For the text-containing cell, return its midpoint in [x, y] coordinate format. 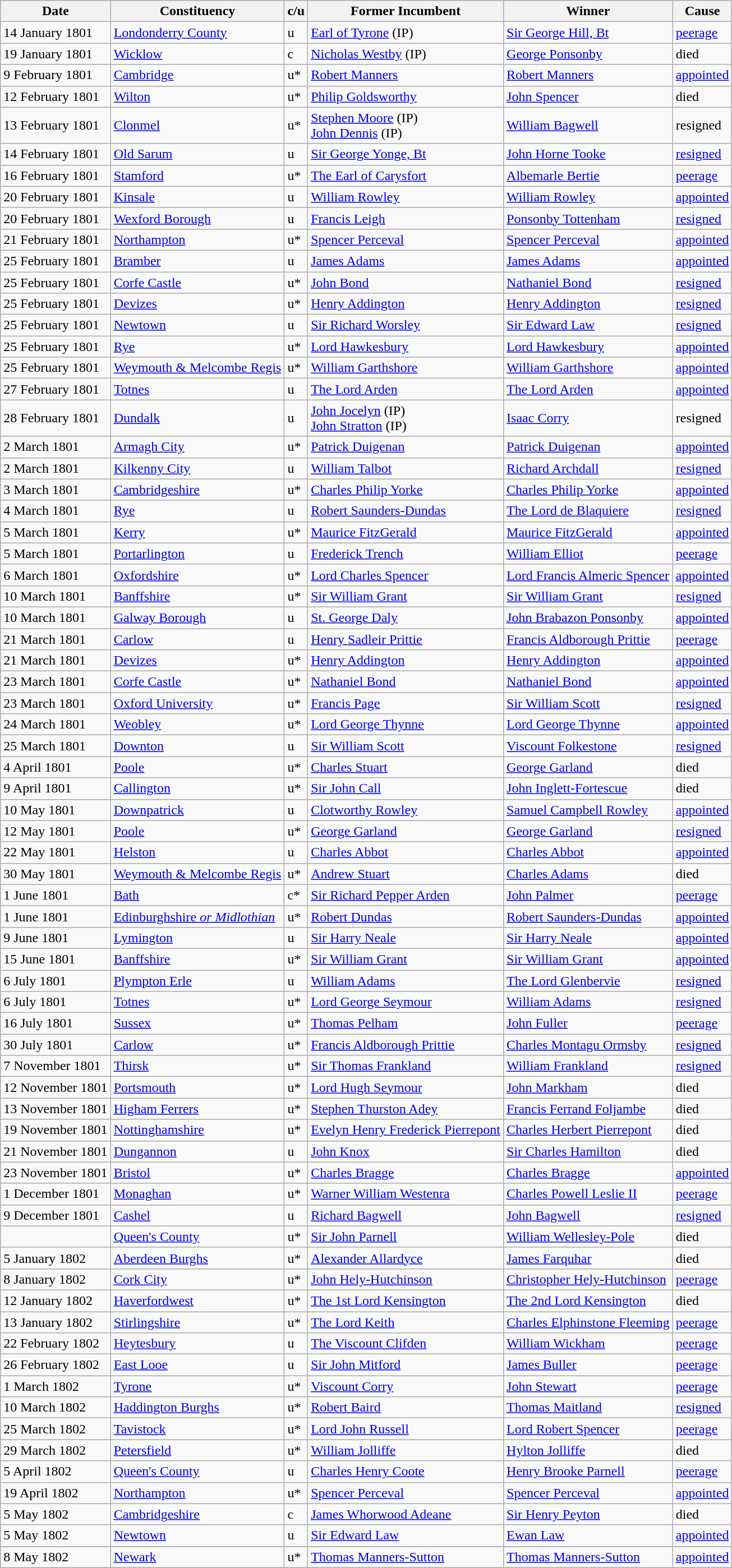
Lord George Seymour [406, 1002]
Helston [197, 852]
9 December 1801 [56, 1215]
Kerry [197, 532]
27 February 1801 [56, 389]
12 January 1802 [56, 1300]
Downpatrick [197, 810]
Portsmouth [197, 1087]
Wilton [197, 96]
Lord Robert Spencer [588, 1429]
Oxfordshire [197, 575]
Monaghan [197, 1194]
Francis Page [406, 703]
Cork City [197, 1279]
Portarlington [197, 554]
3 March 1801 [56, 490]
8 January 1802 [56, 1279]
Albemarle Bertie [588, 176]
8 May 1802 [56, 1557]
4 April 1801 [56, 767]
Richard Archdall [588, 468]
Kilkenny City [197, 468]
Lord Francis Almeric Spencer [588, 575]
Francis Leigh [406, 218]
Clotworthy Rowley [406, 810]
Nicholas Westby (IP) [406, 54]
19 January 1801 [56, 54]
9 February 1801 [56, 75]
16 July 1801 [56, 1023]
14 January 1801 [56, 33]
Plympton Erle [197, 981]
9 June 1801 [56, 938]
c/u [296, 11]
Dundalk [197, 418]
Armagh City [197, 447]
William Jolliffe [406, 1450]
21 February 1801 [56, 239]
Stephen Thurston Adey [406, 1109]
John Knox [406, 1151]
Thirsk [197, 1066]
5 April 1802 [56, 1472]
Samuel Campbell Rowley [588, 810]
Robert Dundas [406, 916]
John Spencer [588, 96]
Sir John Call [406, 788]
26 February 1802 [56, 1365]
4 March 1801 [56, 511]
29 March 1802 [56, 1450]
24 March 1801 [56, 725]
Lymington [197, 938]
Heytesbury [197, 1344]
Edinburghshire or Midlothian [197, 916]
The Earl of Carysfort [406, 176]
Richard Bagwell [406, 1215]
Francis Ferrand Foljambe [588, 1109]
Former Incumbent [406, 11]
Charles Stuart [406, 767]
Sir Richard Worsley [406, 325]
22 February 1802 [56, 1344]
Ewan Law [588, 1535]
Stirlingshire [197, 1322]
Evelyn Henry Frederick Pierrepont [406, 1130]
Nottinghamshire [197, 1130]
James Farquhar [588, 1258]
22 May 1801 [56, 852]
Haddington Burghs [197, 1408]
25 March 1802 [56, 1429]
Higham Ferrers [197, 1109]
Tavistock [197, 1429]
16 February 1801 [56, 176]
William Elliot [588, 554]
Andrew Stuart [406, 874]
John Brabazon Ponsonby [588, 617]
James Buller [588, 1365]
Viscount Corry [406, 1386]
19 November 1801 [56, 1130]
Aberdeen Burghs [197, 1258]
Sir Richard Pepper Arden [406, 895]
7 November 1801 [56, 1066]
Hylton Jolliffe [588, 1450]
25 March 1801 [56, 746]
Oxford University [197, 703]
Haverfordwest [197, 1300]
Downton [197, 746]
12 November 1801 [56, 1087]
10 March 1802 [56, 1408]
Sir George Yonge, Bt [406, 154]
George Ponsonby [588, 54]
Lord John Russell [406, 1429]
Bristol [197, 1173]
13 January 1802 [56, 1322]
Petersfield [197, 1450]
Charles Henry Coote [406, 1472]
23 November 1801 [56, 1173]
The 2nd Lord Kensington [588, 1300]
5 January 1802 [56, 1258]
William Talbot [406, 468]
John Fuller [588, 1023]
Newark [197, 1557]
John Bond [406, 282]
1 March 1802 [56, 1386]
Stamford [197, 176]
Charles Powell Leslie II [588, 1194]
Charles Herbert Pierrepont [588, 1130]
John Bagwell [588, 1215]
Stephen Moore (IP)John Dennis (IP) [406, 126]
Henry Sadleir Prittie [406, 639]
Thomas Maitland [588, 1408]
Tyrone [197, 1386]
Christopher Hely-Hutchinson [588, 1279]
13 November 1801 [56, 1109]
Bath [197, 895]
Winner [588, 11]
Charles Montagu Ormsby [588, 1045]
Sir Thomas Frankland [406, 1066]
10 May 1801 [56, 810]
Sir Charles Hamilton [588, 1151]
Callington [197, 788]
William Wickham [588, 1344]
Bramber [197, 261]
Henry Brooke Parnell [588, 1472]
John Hely-Hutchinson [406, 1279]
Philip Goldsworthy [406, 96]
John Palmer [588, 895]
14 February 1801 [56, 154]
Cause [702, 11]
The Lord de Blaquiere [588, 511]
Sir George Hill, Bt [588, 33]
Wicklow [197, 54]
Dungannon [197, 1151]
John Stewart [588, 1386]
Charles Adams [588, 874]
Earl of Tyrone (IP) [406, 33]
Charles Elphinstone Fleeming [588, 1322]
21 November 1801 [56, 1151]
c* [296, 895]
Alexander Allardyce [406, 1258]
The 1st Lord Kensington [406, 1300]
Lord Charles Spencer [406, 575]
Constituency [197, 11]
Warner William Westenra [406, 1194]
28 February 1801 [56, 418]
John Inglett-Fortescue [588, 788]
Sussex [197, 1023]
James Whorwood Adeane [406, 1514]
The Viscount Clifden [406, 1344]
Lord Hugh Seymour [406, 1087]
9 April 1801 [56, 788]
13 February 1801 [56, 126]
John Markham [588, 1087]
St. George Daly [406, 617]
Cambridge [197, 75]
Robert Baird [406, 1408]
Date [56, 11]
19 April 1802 [56, 1493]
Old Sarum [197, 154]
John Horne Tooke [588, 154]
The Lord Keith [406, 1322]
Kinsale [197, 197]
Viscount Folkestone [588, 746]
John Jocelyn (IP)John Stratton (IP) [406, 418]
Wexford Borough [197, 218]
Frederick Trench [406, 554]
Ponsonby Tottenham [588, 218]
15 June 1801 [56, 959]
William Bagwell [588, 126]
The Lord Glenbervie [588, 981]
12 February 1801 [56, 96]
Sir John Parnell [406, 1237]
Weobley [197, 725]
Thomas Pelham [406, 1023]
Londonderry County [197, 33]
Sir John Mitford [406, 1365]
Galway Borough [197, 617]
William Frankland [588, 1066]
William Wellesley-Pole [588, 1237]
Clonmel [197, 126]
30 July 1801 [56, 1045]
6 March 1801 [56, 575]
1 December 1801 [56, 1194]
30 May 1801 [56, 874]
East Looe [197, 1365]
Isaac Corry [588, 418]
Sir Henry Peyton [588, 1514]
12 May 1801 [56, 831]
Cashel [197, 1215]
